From the cell containing the given text, extract its center point as (X, Y) coordinate. 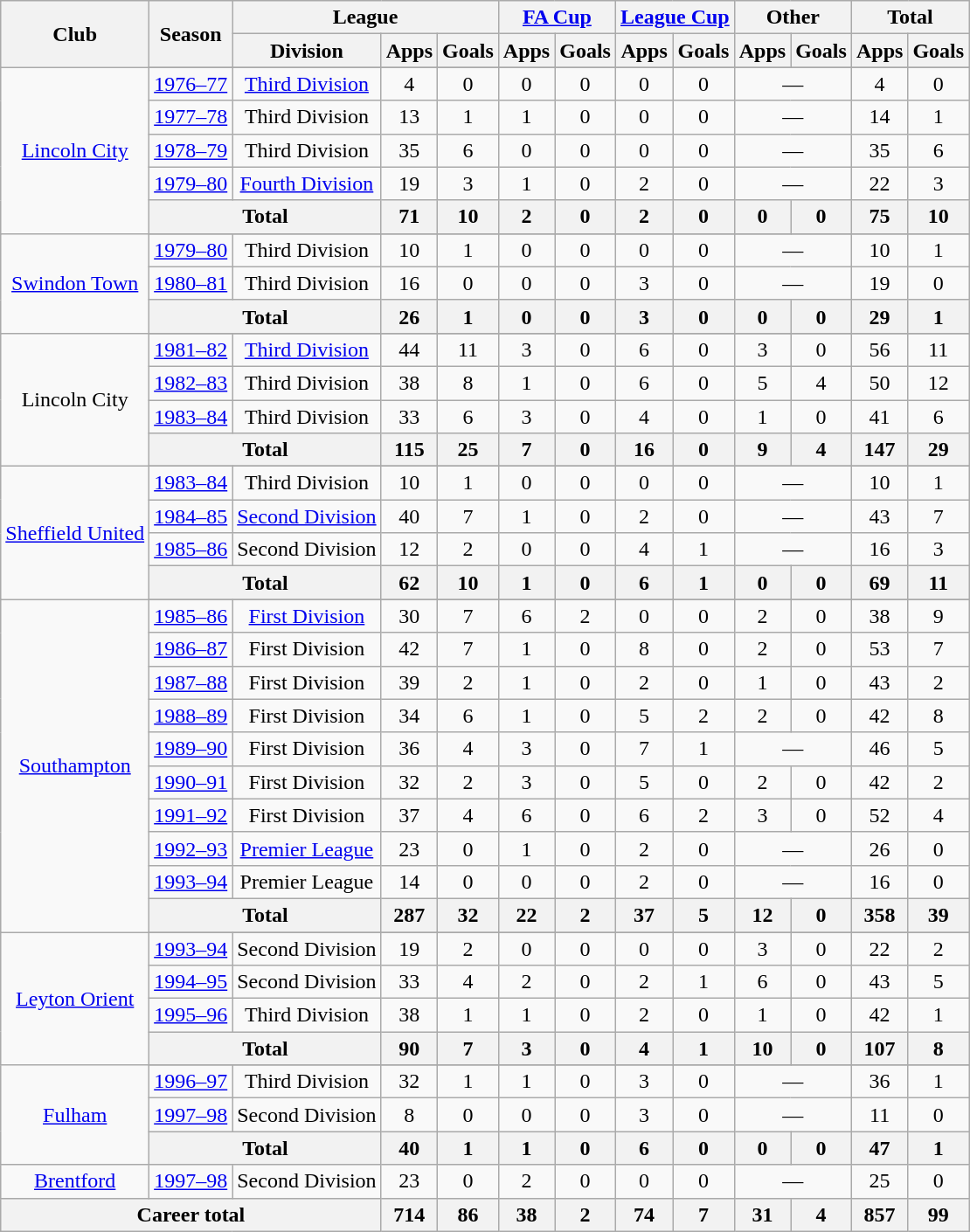
Leyton Orient (75, 998)
Other (793, 17)
League Cup (675, 17)
30 (409, 616)
1978–79 (191, 150)
86 (468, 1215)
147 (879, 450)
1976–77 (191, 84)
56 (879, 350)
1991–92 (191, 815)
1986–87 (191, 649)
71 (409, 217)
Season (191, 34)
FA Cup (557, 17)
31 (762, 1215)
287 (409, 915)
1982–83 (191, 383)
Fulham (75, 1115)
Swindon Town (75, 283)
714 (409, 1215)
69 (879, 583)
1987–88 (191, 682)
62 (409, 583)
1992–93 (191, 848)
46 (879, 749)
Southampton (75, 765)
90 (409, 1049)
47 (879, 1148)
Sheffield United (75, 533)
1981–82 (191, 350)
1980–81 (191, 283)
50 (879, 383)
52 (879, 815)
League (365, 17)
99 (939, 1215)
44 (409, 350)
1977–78 (191, 117)
Division (307, 51)
13 (409, 117)
1994–95 (191, 982)
1995–96 (191, 1015)
1990–91 (191, 782)
857 (879, 1215)
115 (409, 450)
Brentford (75, 1181)
1984–85 (191, 516)
1989–90 (191, 749)
75 (879, 217)
Club (75, 34)
53 (879, 649)
107 (879, 1049)
41 (879, 417)
1996–97 (191, 1082)
1988–89 (191, 716)
Career total (191, 1215)
358 (879, 915)
74 (643, 1215)
Fourth Division (307, 183)
34 (409, 716)
